Scan for the cell matching the given text and deliver its [x, y] coordinate at center. 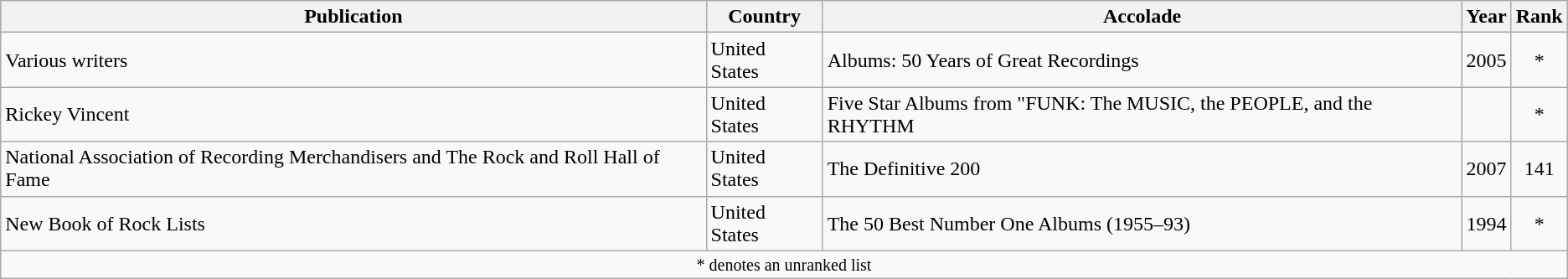
1994 [1486, 223]
National Association of Recording Merchandisers and The Rock and Roll Hall of Fame [353, 169]
The 50 Best Number One Albums (1955–93) [1142, 223]
Albums: 50 Years of Great Recordings [1142, 60]
Rank [1540, 17]
Rickey Vincent [353, 114]
Accolade [1142, 17]
141 [1540, 169]
Five Star Albums from "FUNK: The MUSIC, the PEOPLE, and the RHYTHM [1142, 114]
New Book of Rock Lists [353, 223]
Various writers [353, 60]
2007 [1486, 169]
2005 [1486, 60]
* denotes an unranked list [784, 265]
Year [1486, 17]
The Definitive 200 [1142, 169]
Publication [353, 17]
Country [764, 17]
